Detect which cell encompasses the target text, then output its (X, Y) center coordinate. 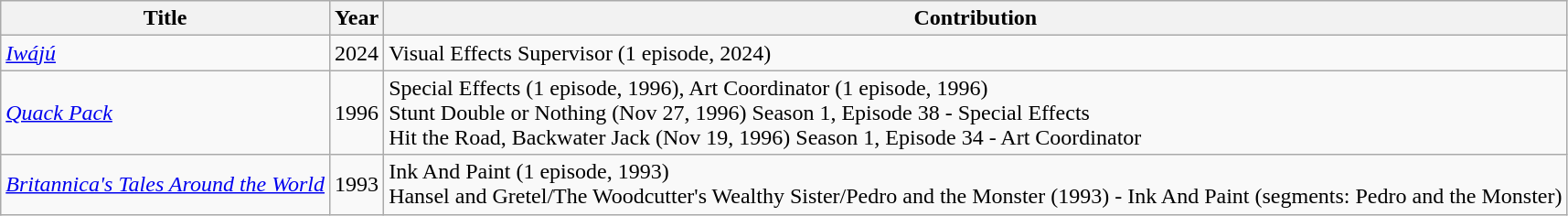
Visual Effects Supervisor (1 episode, 2024) (976, 53)
1993 (357, 185)
Year (357, 18)
Iwájú (165, 53)
Contribution (976, 18)
Britannica's Tales Around the World (165, 185)
Quack Pack (165, 113)
1996 (357, 113)
Title (165, 18)
2024 (357, 53)
